Identify which cell holds the provided text, then report its [x, y] central coordinate. 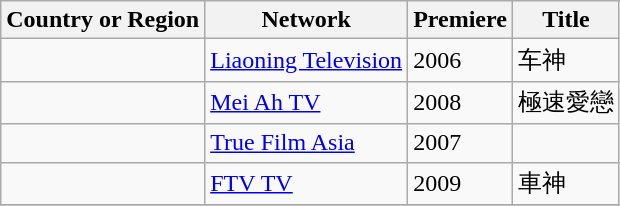
Network [306, 20]
2007 [460, 143]
2008 [460, 102]
Premiere [460, 20]
Country or Region [103, 20]
车神 [566, 60]
Title [566, 20]
2009 [460, 184]
極速愛戀 [566, 102]
Liaoning Television [306, 60]
True Film Asia [306, 143]
車神 [566, 184]
2006 [460, 60]
FTV TV [306, 184]
Mei Ah TV [306, 102]
